Search for the cell housing the specified text and yield its [x, y] center coordinate. 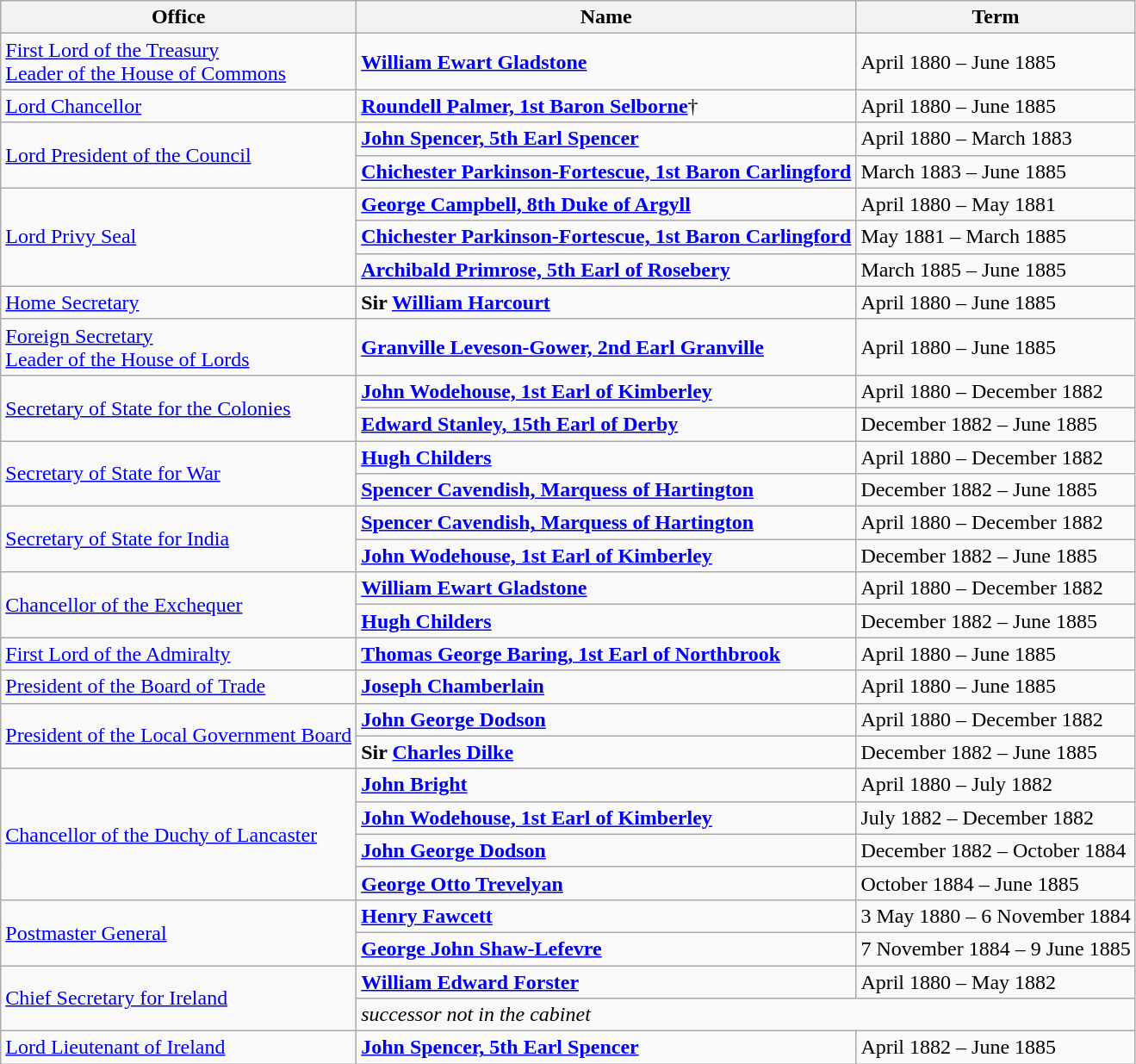
Secretary of State for India [179, 539]
October 1884 – June 1885 [996, 883]
March 1883 – June 1885 [996, 171]
April 1880 – March 1883 [996, 139]
First Lord of the Admiralty [179, 654]
George John Shaw-Lefevre [606, 949]
Thomas George Baring, 1st Earl of Northbrook [606, 654]
3 May 1880 – 6 November 1884 [996, 916]
April 1880 – May 1882 [996, 981]
Term [996, 17]
Chancellor of the Exchequer [179, 605]
Sir William Harcourt [606, 302]
Lord Lieutenant of Ireland [179, 1048]
April 1880 – July 1882 [996, 785]
Chief Secretary for Ireland [179, 998]
Office [179, 17]
May 1881 – March 1885 [996, 237]
George Campbell, 8th Duke of Argyll [606, 204]
First Lord of the TreasuryLeader of the House of Commons [179, 62]
7 November 1884 – 9 June 1885 [996, 949]
Secretary of State for the Colonies [179, 408]
William Edward Forster [606, 981]
Sir Charles Dilke [606, 752]
Lord Chancellor [179, 106]
successor not in the cabinet [746, 1015]
Postmaster General [179, 932]
April 1880 – May 1881 [996, 204]
April 1882 – June 1885 [996, 1048]
Chancellor of the Duchy of Lancaster [179, 834]
Home Secretary [179, 302]
Name [606, 17]
March 1885 – June 1885 [996, 270]
Joseph Chamberlain [606, 687]
Roundell Palmer, 1st Baron Selborne† [606, 106]
Granville Leveson-Gower, 2nd Earl Granville [606, 346]
Lord President of the Council [179, 155]
President of the Local Government Board [179, 736]
December 1882 – October 1884 [996, 850]
Lord Privy Seal [179, 237]
George Otto Trevelyan [606, 883]
President of the Board of Trade [179, 687]
Edward Stanley, 15th Earl of Derby [606, 424]
Henry Fawcett [606, 916]
Secretary of State for War [179, 474]
John Bright [606, 785]
Archibald Primrose, 5th Earl of Rosebery [606, 270]
July 1882 – December 1882 [996, 818]
Foreign SecretaryLeader of the House of Lords [179, 346]
